Determine the [x, y] coordinate at the center of the cell enclosing the given text.  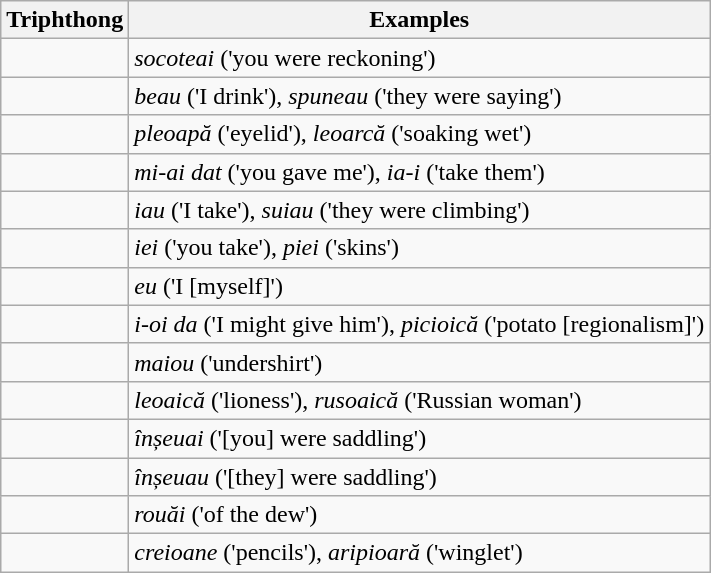
i-oi da ('I might give him'), picioică ('potato [regionalism]') [420, 324]
iei ('you take'), piei ('skins') [420, 248]
înșeuai ('[you] were saddling') [420, 438]
Examples [420, 20]
iau ('I take'), suiau ('they were climbing') [420, 210]
mi-ai dat ('you gave me'), ia-i ('take them') [420, 172]
maiou ('undershirt') [420, 362]
creioane ('pencils'), aripioară ('winglet') [420, 553]
pleoapă ('eyelid'), leoarcă ('soaking wet') [420, 134]
beau ('I drink'), spuneau ('they were saying') [420, 96]
eu ('I [myself]') [420, 286]
înșeuau ('[they] were saddling') [420, 477]
rouăi ('of the dew') [420, 515]
socoteai ('you were reckoning') [420, 58]
leoaică ('lioness'), rusoaică ('Russian woman') [420, 400]
Triphthong [65, 20]
